Scan for the cell matching the given text and deliver its [x, y] coordinate at center. 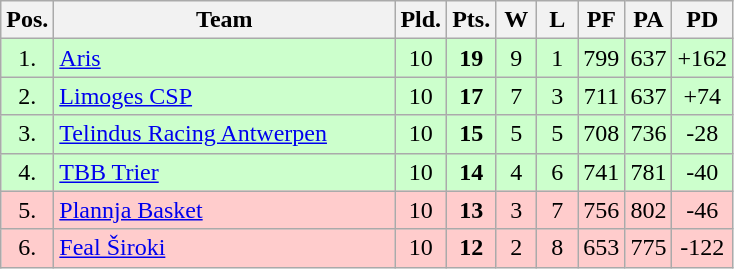
6. [28, 248]
Limoges CSP [224, 96]
12 [472, 248]
PD [702, 20]
3. [28, 134]
Pos. [28, 20]
708 [602, 134]
756 [602, 210]
2 [516, 248]
17 [472, 96]
19 [472, 58]
6 [558, 172]
4 [516, 172]
653 [602, 248]
TBB Trier [224, 172]
9 [516, 58]
15 [472, 134]
-122 [702, 248]
Plannja Basket [224, 210]
741 [602, 172]
8 [558, 248]
W [516, 20]
802 [648, 210]
736 [648, 134]
Pts. [472, 20]
Aris [224, 58]
-28 [702, 134]
Feal Široki [224, 248]
14 [472, 172]
+74 [702, 96]
-46 [702, 210]
+162 [702, 58]
Telindus Racing Antwerpen [224, 134]
775 [648, 248]
2. [28, 96]
Pld. [421, 20]
PA [648, 20]
5. [28, 210]
Team [224, 20]
4. [28, 172]
1 [558, 58]
13 [472, 210]
781 [648, 172]
L [558, 20]
1. [28, 58]
PF [602, 20]
-40 [702, 172]
799 [602, 58]
711 [602, 96]
